Find where the given text appears and provide that cell's center as [x, y] coordinate. 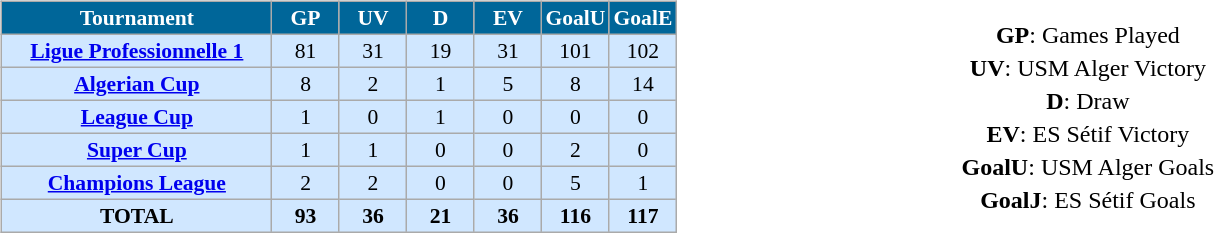
GP [306, 18]
102 [642, 50]
D [440, 18]
117 [642, 216]
Super Cup [137, 150]
GoalU [576, 18]
TOTAL [137, 216]
Tournament [137, 18]
81 [306, 50]
116 [576, 216]
EV [508, 18]
Ligue Professionnelle 1 [137, 50]
Champions League [137, 182]
League Cup [137, 116]
93 [306, 216]
UV [372, 18]
14 [642, 84]
101 [576, 50]
Algerian Cup [137, 84]
21 [440, 216]
GoalE [642, 18]
19 [440, 50]
